Locate the cell with the specified text and output its (X, Y) center coordinate. 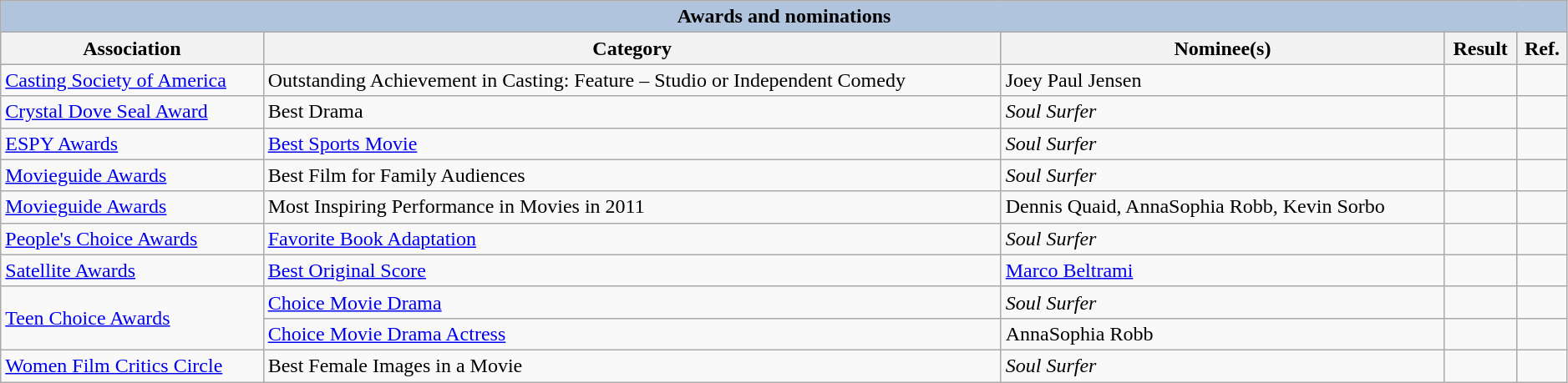
Crystal Dove Seal Award (132, 112)
Nominee(s) (1222, 48)
Favorite Book Adaptation (632, 239)
Result (1480, 48)
Dennis Quaid, AnnaSophia Robb, Kevin Sorbo (1222, 207)
ESPY Awards (132, 144)
Best Original Score (632, 270)
Category (632, 48)
Marco Beltrami (1222, 270)
Choice Movie Drama Actress (632, 334)
Teen Choice Awards (132, 318)
People's Choice Awards (132, 239)
Most Inspiring Performance in Movies in 2011 (632, 207)
Awards and nominations (784, 17)
Best Drama (632, 112)
Outstanding Achievement in Casting: Feature – Studio or Independent Comedy (632, 80)
Ref. (1542, 48)
Best Female Images in a Movie (632, 365)
Best Film for Family Audiences (632, 175)
Association (132, 48)
Choice Movie Drama (632, 302)
AnnaSophia Robb (1222, 334)
Women Film Critics Circle (132, 365)
Joey Paul Jensen (1222, 80)
Satellite Awards (132, 270)
Best Sports Movie (632, 144)
Casting Society of America (132, 80)
